Locate the cell with the specified text and output its [x, y] center coordinate. 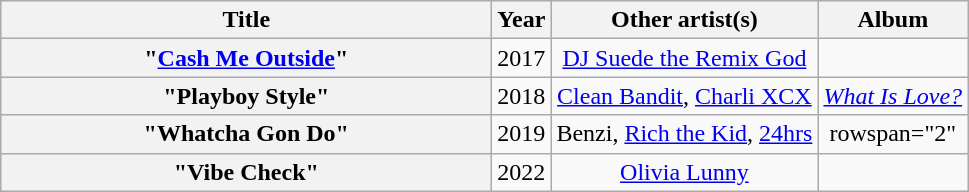
"Cash Me Outside" [246, 58]
What Is Love? [893, 96]
"Whatcha Gon Do" [246, 134]
2017 [522, 58]
Year [522, 20]
Other artist(s) [684, 20]
Title [246, 20]
2019 [522, 134]
DJ Suede the Remix God [684, 58]
"Vibe Check" [246, 172]
Olivia Lunny [684, 172]
Clean Bandit, Charli XCX [684, 96]
Album [893, 20]
"Playboy Style" [246, 96]
Benzi, Rich the Kid, 24hrs [684, 134]
2022 [522, 172]
2018 [522, 96]
rowspan="2" [893, 134]
